Find where the given text appears and provide that cell's center as [x, y] coordinate. 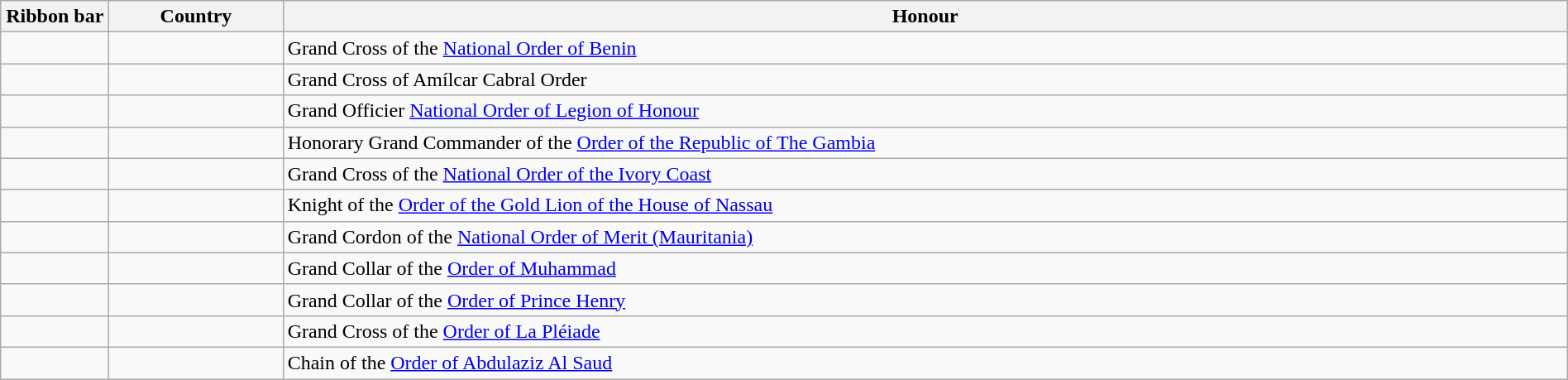
Grand Cross of the National Order of Benin [925, 48]
Grand Collar of the Order of Muhammad [925, 268]
Grand Officier National Order of Legion of Honour [925, 111]
Grand Collar of the Order of Prince Henry [925, 300]
Grand Cross of the National Order of the Ivory Coast [925, 174]
Knight of the Order of the Gold Lion of the House of Nassau [925, 205]
Grand Cross of Amílcar Cabral Order [925, 79]
Chain of the Order of Abdulaziz Al Saud [925, 363]
Honorary Grand Commander of the Order of the Republic of The Gambia [925, 142]
Country [196, 17]
Grand Cross of the Order of La Pléiade [925, 331]
Grand Cordon of the National Order of Merit (Mauritania) [925, 237]
Ribbon bar [55, 17]
Honour [925, 17]
